Identify which cell holds the provided text, then report its (X, Y) central coordinate. 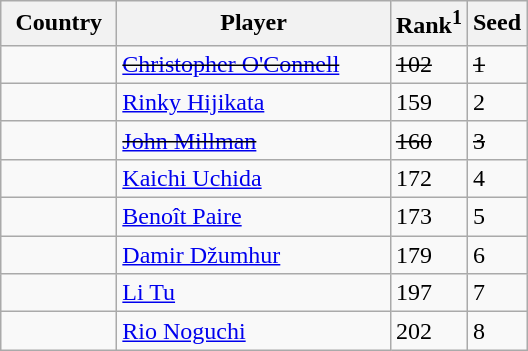
Benoît Paire (254, 217)
Country (59, 24)
160 (428, 140)
Seed (496, 24)
6 (496, 255)
1 (496, 64)
159 (428, 102)
2 (496, 102)
Li Tu (254, 293)
Rank1 (428, 24)
Damir Džumhur (254, 255)
172 (428, 178)
Player (254, 24)
102 (428, 64)
John Millman (254, 140)
8 (496, 331)
5 (496, 217)
Rinky Hijikata (254, 102)
Kaichi Uchida (254, 178)
197 (428, 293)
173 (428, 217)
Christopher O'Connell (254, 64)
7 (496, 293)
4 (496, 178)
3 (496, 140)
179 (428, 255)
Rio Noguchi (254, 331)
202 (428, 331)
